Scan for the cell matching the given text and deliver its (x, y) coordinate at center. 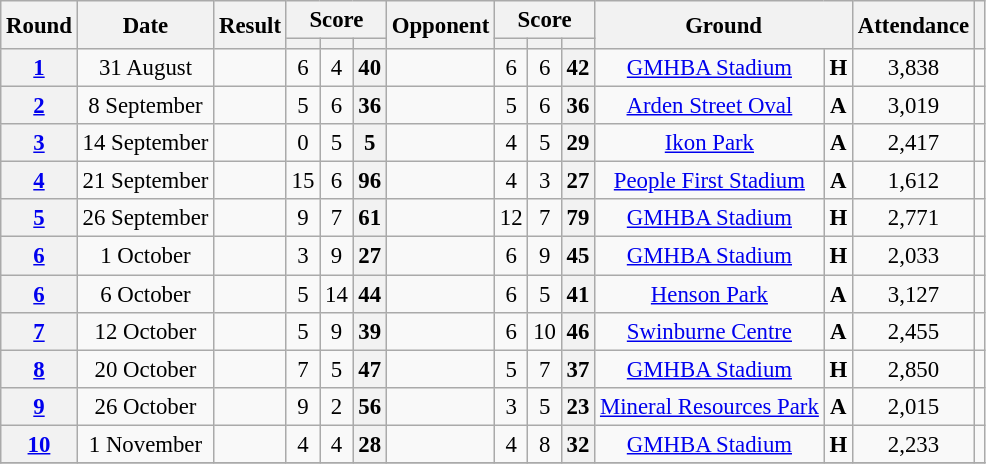
28 (370, 444)
3,127 (913, 294)
2,771 (913, 219)
96 (370, 181)
2,850 (913, 369)
1 October (145, 256)
56 (370, 406)
6 October (145, 294)
2,015 (913, 406)
Result (250, 25)
People First Stadium (710, 181)
2,455 (913, 331)
41 (578, 294)
2,417 (913, 143)
47 (370, 369)
Round (39, 25)
0 (302, 143)
37 (578, 369)
2,233 (913, 444)
Ground (724, 25)
Date (145, 25)
Mineral Resources Park (710, 406)
79 (578, 219)
42 (578, 68)
44 (370, 294)
Opponent (440, 25)
Swinburne Centre (710, 331)
3,838 (913, 68)
8 September (145, 106)
40 (370, 68)
29 (578, 143)
26 September (145, 219)
39 (370, 331)
Arden Street Oval (710, 106)
46 (578, 331)
2,033 (913, 256)
23 (578, 406)
Attendance (913, 25)
Henson Park (710, 294)
3,019 (913, 106)
14 September (145, 143)
1 (39, 68)
1 November (145, 444)
31 August (145, 68)
26 October (145, 406)
12 October (145, 331)
Ikon Park (710, 143)
20 October (145, 369)
1,612 (913, 181)
21 September (145, 181)
12 (512, 219)
14 (336, 294)
32 (578, 444)
15 (302, 181)
61 (370, 219)
45 (578, 256)
